Determine the [x, y] coordinate at the center of the cell enclosing the given text.  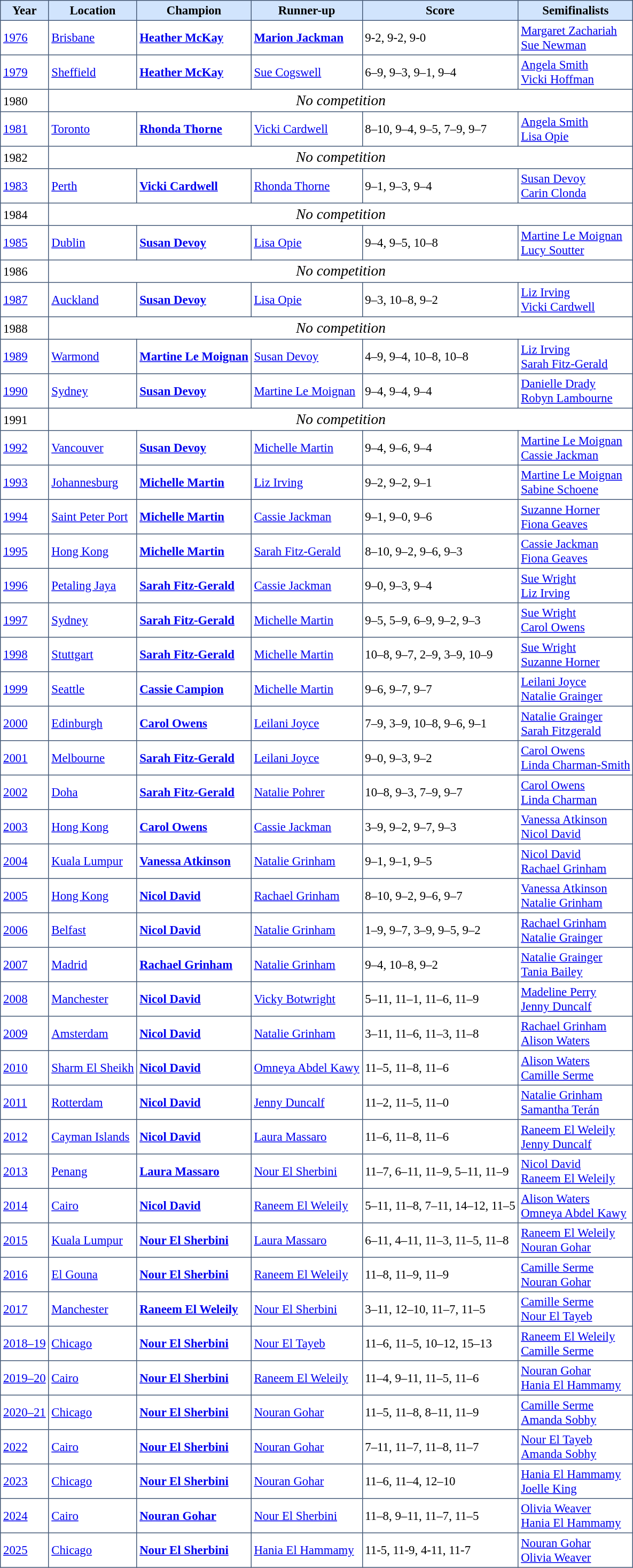
1993 [25, 482]
2019–20 [25, 1378]
Sue Wright Liz Irving [576, 585]
Martine Le Moignan Sabine Schoene [576, 482]
Nicol David Raneem El Weleily [576, 1171]
2020–21 [25, 1412]
9–6, 9–7, 9–7 [440, 689]
2014 [25, 1205]
9–1, 9–1, 9–5 [440, 861]
Penang [93, 1171]
Suzanne Horner Fiona Geaves [576, 516]
Johannesburg [93, 482]
11–6, 11–5, 10–12, 15–13 [440, 1343]
Carol Owens Linda Charman [576, 792]
Raneem El Weleily Camille Serme [576, 1343]
Camille Serme Nouran Gohar [576, 1274]
1991 [25, 419]
Score [440, 11]
Belfast [93, 930]
Natalie Grainger Sarah Fitzgerald [576, 723]
Olivia Weaver Hania El Hammamy [576, 1516]
Liz Irving Vicki Cardwell [576, 300]
Danielle Drady Robyn Lambourne [576, 391]
1992 [25, 448]
Natalie Pohrer [307, 792]
1976 [25, 37]
1983 [25, 186]
3–11, 12–10, 11–7, 11–5 [440, 1309]
2011 [25, 1102]
7–11, 11–7, 11–8, 11–7 [440, 1447]
Nouran Gohar Olivia Weaver [576, 1550]
2023 [25, 1481]
Perth [93, 186]
1998 [25, 654]
3–9, 9–2, 9–7, 9–3 [440, 827]
Sharm El Sheikh [93, 1068]
Seattle [93, 689]
Liz Irving Sarah Fitz-Gerald [576, 356]
Nour El Tayeb [307, 1343]
2017 [25, 1309]
8–10, 9–2, 9–6, 9–3 [440, 551]
1986 [25, 271]
2013 [25, 1171]
2012 [25, 1136]
1985 [25, 242]
2002 [25, 792]
Martine Le Moignan Cassie Jackman [576, 448]
2001 [25, 758]
Vanessa Atkinson [194, 861]
8–10, 9–2, 9–6, 9–7 [440, 896]
Sue Wright Suzanne Horner [576, 654]
9–2, 9–2, 9–1 [440, 482]
1999 [25, 689]
Saint Peter Port [93, 516]
Brisbane [93, 37]
1981 [25, 129]
3–11, 11–6, 11–3, 11–8 [440, 1033]
11–5, 11–8, 8–11, 11–9 [440, 1412]
9–4, 9–6, 9–4 [440, 448]
8–10, 9–4, 9–5, 7–9, 9–7 [440, 129]
Vanessa Atkinson Natalie Grinham [576, 896]
Cassie Jackman Fiona Geaves [576, 551]
Camille Serme Amanda Sobhy [576, 1412]
4–9, 9–4, 10–8, 10–8 [440, 356]
9–1, 9–3, 9–4 [440, 186]
11–5, 11–8, 11–6 [440, 1068]
Year [25, 11]
Sheffield [93, 72]
Nicol David Rachael Grinham [576, 861]
11-5, 11-9, 4-11, 11-7 [440, 1550]
El Gouna [93, 1274]
Rotterdam [93, 1102]
2018–19 [25, 1343]
Cassie Campion [194, 689]
Natalie Grainger Tania Bailey [576, 965]
2009 [25, 1033]
2007 [25, 965]
1994 [25, 516]
1996 [25, 585]
Sue Cogswell [307, 72]
2022 [25, 1447]
Liz Irving [307, 482]
Amsterdam [93, 1033]
Omneya Abdel Kawy [307, 1068]
Vancouver [93, 448]
10–8, 9–7, 2–9, 3–9, 10–9 [440, 654]
Vicky Botwright [307, 999]
Marion Jackman [307, 37]
Angela Smith Lisa Opie [576, 129]
1990 [25, 391]
Camille Serme Nour El Tayeb [576, 1309]
5–11, 11–1, 11–6, 11–9 [440, 999]
Angela Smith Vicki Hoffman [576, 72]
Melbourne [93, 758]
2005 [25, 896]
9–1, 9–0, 9–6 [440, 516]
Edinburgh [93, 723]
Cayman Islands [93, 1136]
2006 [25, 930]
2025 [25, 1550]
1984 [25, 214]
Semifinalists [576, 11]
2015 [25, 1240]
9–4, 9–4, 9–4 [440, 391]
1987 [25, 300]
6–11, 4–11, 11–3, 11–5, 11–8 [440, 1240]
Raneem El Weleily Nouran Gohar [576, 1240]
9–3, 10–8, 9–2 [440, 300]
10–8, 9–3, 7–9, 9–7 [440, 792]
Margaret Zachariah Sue Newman [576, 37]
11–7, 6–11, 11–9, 5–11, 11–9 [440, 1171]
1980 [25, 100]
9–4, 9–5, 10–8 [440, 242]
Auckland [93, 300]
9–4, 10–8, 9–2 [440, 965]
Sue Wright Carol Owens [576, 620]
Runner-up [307, 11]
2016 [25, 1274]
Hania El Hammamy Joelle King [576, 1481]
1988 [25, 328]
11–2, 11–5, 11–0 [440, 1102]
Doha [93, 792]
Hania El Hammamy [307, 1550]
Alison Waters Omneya Abdel Kawy [576, 1205]
Dublin [93, 242]
11–4, 9–11, 11–5, 11–6 [440, 1378]
Leilani Joyce Natalie Grainger [576, 689]
1997 [25, 620]
2004 [25, 861]
2010 [25, 1068]
Natalie Grinham Samantha Terán [576, 1102]
9–0, 9–3, 9–2 [440, 758]
Vanessa Atkinson Nicol David [576, 827]
6–9, 9–3, 9–1, 9–4 [440, 72]
11–6, 11–4, 12–10 [440, 1481]
Carol Owens Linda Charman-Smith [576, 758]
1995 [25, 551]
Location [93, 11]
2024 [25, 1516]
Rachael Grinham Natalie Grainger [576, 930]
1979 [25, 72]
Champion [194, 11]
11–6, 11–8, 11–6 [440, 1136]
Stuttgart [93, 654]
1–9, 9–7, 3–9, 9–5, 9–2 [440, 930]
Raneem El Weleily Jenny Duncalf [576, 1136]
9–5, 5–9, 6–9, 9–2, 9–3 [440, 620]
Nour El Tayeb Amanda Sobhy [576, 1447]
Warmond [93, 356]
Susan Devoy Carin Clonda [576, 186]
1989 [25, 356]
Madrid [93, 965]
1982 [25, 158]
5–11, 11–8, 7–11, 14–12, 11–5 [440, 1205]
7–9, 3–9, 10–8, 9–6, 9–1 [440, 723]
2008 [25, 999]
Jenny Duncalf [307, 1102]
Nouran Gohar Hania El Hammamy [576, 1378]
11–8, 9–11, 11–7, 11–5 [440, 1516]
Petaling Jaya [93, 585]
9-2, 9-2, 9-0 [440, 37]
2000 [25, 723]
2003 [25, 827]
Martine Le Moignan Lucy Soutter [576, 242]
Rachael Grinham Alison Waters [576, 1033]
11–8, 11–9, 11–9 [440, 1274]
Alison Waters Camille Serme [576, 1068]
Madeline Perry Jenny Duncalf [576, 999]
Toronto [93, 129]
9–0, 9–3, 9–4 [440, 585]
